Identify which cell holds the provided text, then report its (X, Y) central coordinate. 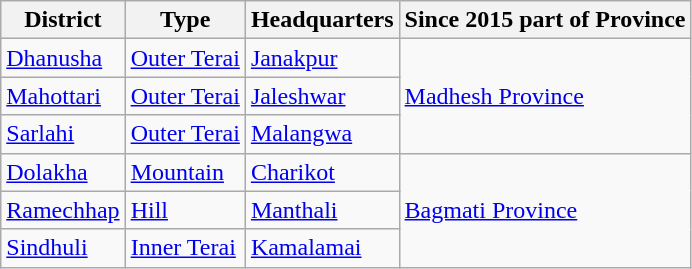
Madhesh Province (545, 96)
Type (185, 20)
Malangwa (322, 134)
Inner Terai (185, 248)
Hill (185, 210)
District (63, 20)
Mahottari (63, 96)
Since 2015 part of Province (545, 20)
Janakpur (322, 58)
Bagmati Province (545, 210)
Dhanusha (63, 58)
Jaleshwar (322, 96)
Manthali (322, 210)
Kamalamai (322, 248)
Headquarters (322, 20)
Mountain (185, 172)
Dolakha (63, 172)
Ramechhap (63, 210)
Sindhuli (63, 248)
Sarlahi (63, 134)
Charikot (322, 172)
